Detect which cell encompasses the target text, then output its [X, Y] center coordinate. 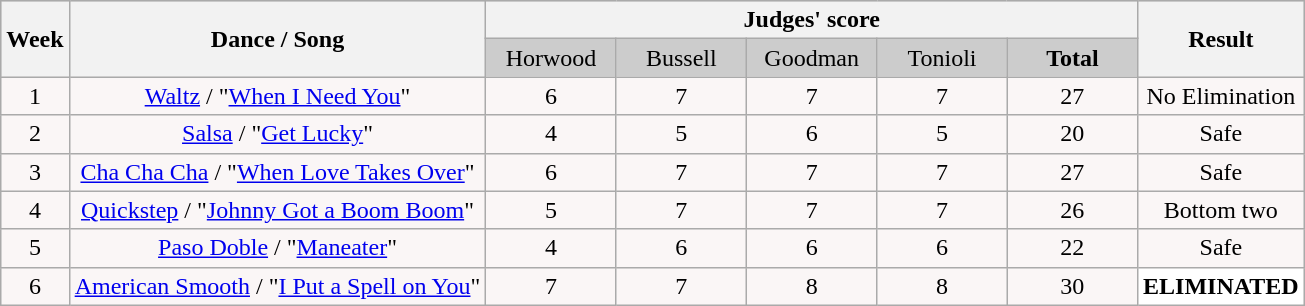
American Smooth / "I Put a Spell on You" [278, 286]
Result [1222, 39]
2 [35, 134]
26 [1072, 210]
1 [35, 96]
Tonioli [942, 58]
Judges' score [812, 20]
No Elimination [1222, 96]
Bussell [681, 58]
Paso Doble / "Maneater" [278, 248]
Horwood [551, 58]
20 [1072, 134]
Goodman [812, 58]
Quickstep / "Johnny Got a Boom Boom" [278, 210]
3 [35, 172]
30 [1072, 286]
Total [1072, 58]
Week [35, 39]
Waltz / "When I Need You" [278, 96]
Dance / Song [278, 39]
Salsa / "Get Lucky" [278, 134]
22 [1072, 248]
ELIMINATED [1222, 286]
Bottom two [1222, 210]
Cha Cha Cha / "When Love Takes Over" [278, 172]
